Locate the cell with the specified text and output its (X, Y) center coordinate. 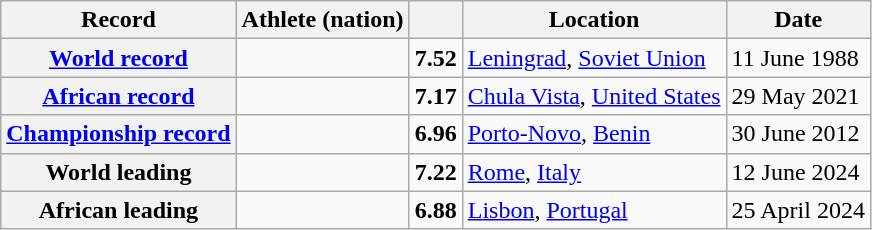
Chula Vista, United States (594, 96)
Record (118, 20)
7.52 (436, 58)
7.22 (436, 172)
7.17 (436, 96)
12 June 2024 (798, 172)
African leading (118, 210)
Athlete (nation) (322, 20)
Date (798, 20)
Location (594, 20)
11 June 1988 (798, 58)
6.88 (436, 210)
Porto-Novo, Benin (594, 134)
25 April 2024 (798, 210)
30 June 2012 (798, 134)
Leningrad, Soviet Union (594, 58)
Championship record (118, 134)
Rome, Italy (594, 172)
29 May 2021 (798, 96)
World record (118, 58)
World leading (118, 172)
Lisbon, Portugal (594, 210)
6.96 (436, 134)
African record (118, 96)
